Output the [X, Y] coordinate of the center of the cell containing the given text.  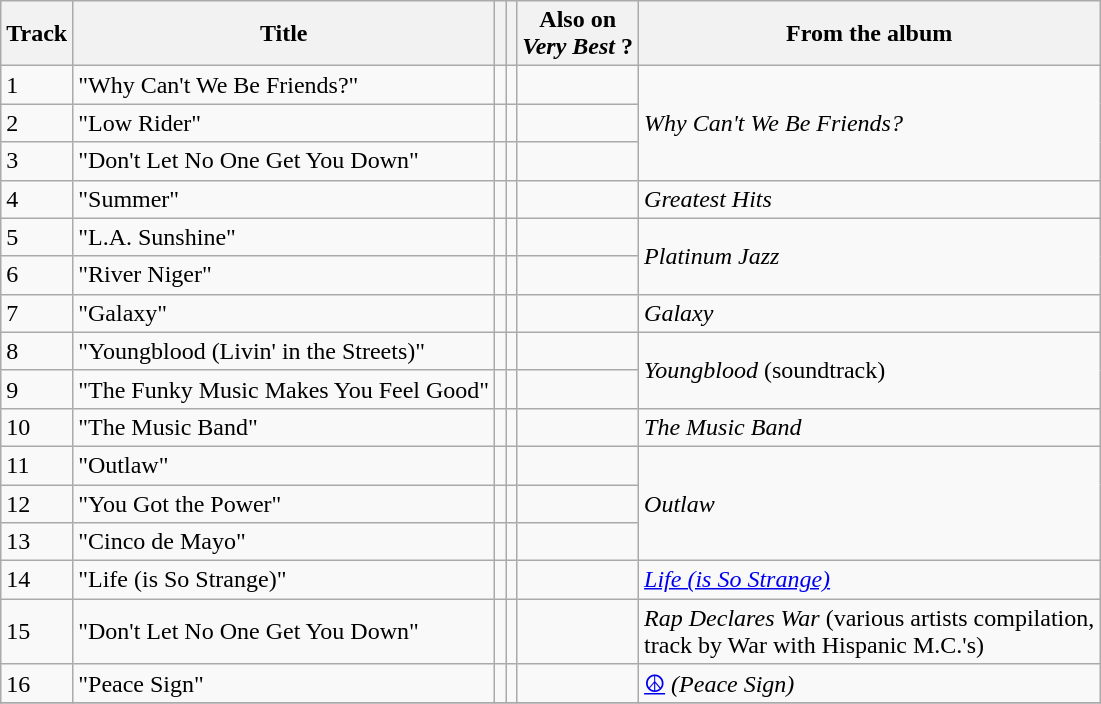
"River Niger" [284, 275]
8 [37, 351]
12 [37, 503]
"Galaxy" [284, 313]
☮ (Peace Sign) [870, 684]
Platinum Jazz [870, 256]
3 [37, 161]
6 [37, 275]
"Low Rider" [284, 123]
4 [37, 199]
13 [37, 542]
Why Can't We Be Friends? [870, 123]
"The Funky Music Makes You Feel Good" [284, 389]
9 [37, 389]
10 [37, 427]
16 [37, 684]
7 [37, 313]
"L.A. Sunshine" [284, 237]
Greatest Hits [870, 199]
"You Got the Power" [284, 503]
14 [37, 580]
Outlaw [870, 503]
Title [284, 34]
"Outlaw" [284, 465]
Life (is So Strange) [870, 580]
11 [37, 465]
5 [37, 237]
"Youngblood (Livin' in the Streets)" [284, 351]
Youngblood (soundtrack) [870, 370]
Galaxy [870, 313]
"Cinco de Mayo" [284, 542]
Also onVery Best ? [578, 34]
"Life (is So Strange)" [284, 580]
Track [37, 34]
Rap Declares War (various artists compilation,track by War with Hispanic M.C.'s) [870, 632]
"Summer" [284, 199]
"The Music Band" [284, 427]
From the album [870, 34]
The Music Band [870, 427]
1 [37, 85]
2 [37, 123]
"Why Can't We Be Friends?" [284, 85]
"Peace Sign" [284, 684]
15 [37, 632]
